Provide the (x, y) coordinate of the cell's center where the given text is located.  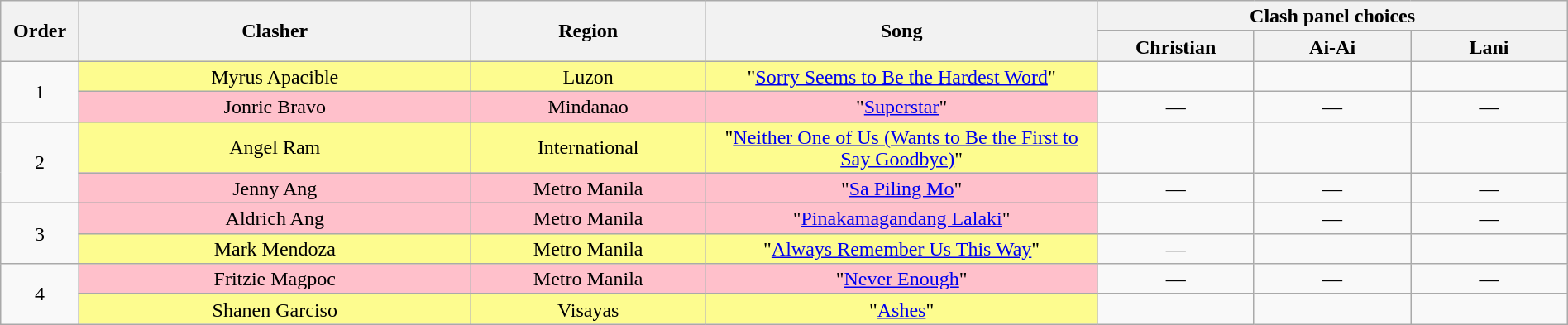
Lani (1489, 46)
1 (40, 91)
Visayas (588, 309)
Song (901, 31)
Mindanao (588, 106)
"Neither One of Us (Wants to Be the First to Say Goodbye)" (901, 147)
"Sorry Seems to Be the Hardest Word" (901, 76)
Order (40, 31)
Jenny Ang (275, 189)
Angel Ram (275, 147)
"Pinakamagandang Lalaki" (901, 218)
Clash panel choices (1332, 17)
Christian (1176, 46)
"Superstar" (901, 106)
Region (588, 31)
"Sa Piling Mo" (901, 189)
2 (40, 162)
4 (40, 294)
Fritzie Magpoc (275, 280)
3 (40, 233)
"Never Enough" (901, 280)
Clasher (275, 31)
Ai-Ai (1331, 46)
"Ashes" (901, 309)
Aldrich Ang (275, 218)
"Always Remember Us This Way" (901, 248)
Myrus Apacible (275, 76)
Jonric Bravo (275, 106)
Mark Mendoza (275, 248)
Luzon (588, 76)
Shanen Garciso (275, 309)
International (588, 147)
